Extract the [X, Y] coordinate from the center of the cell holding the provided text.  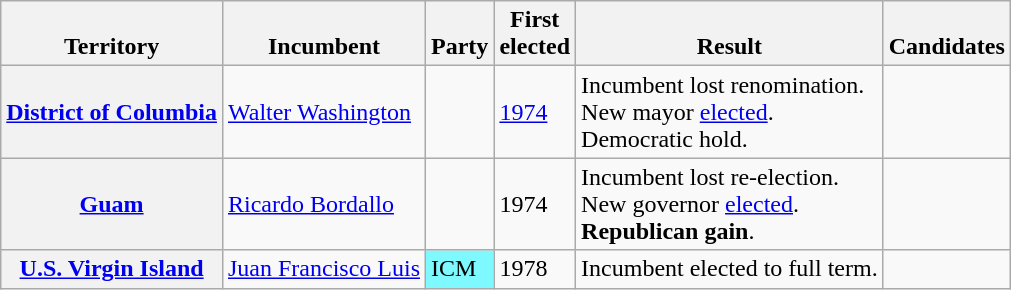
Incumbent [324, 34]
Guam [112, 204]
U.S. Virgin Island [112, 269]
Firstelected [535, 34]
ICM [460, 269]
Party [460, 34]
District of Columbia [112, 112]
Incumbent lost renomination.New mayor elected.Democratic hold. [730, 112]
1978 [535, 269]
Walter Washington [324, 112]
Candidates [946, 34]
Incumbent elected to full term. [730, 269]
Juan Francisco Luis [324, 269]
Territory [112, 34]
Ricardo Bordallo [324, 204]
Result [730, 34]
Incumbent lost re-election. New governor elected. Republican gain. [730, 204]
